Identify which cell holds the provided text, then report its (x, y) central coordinate. 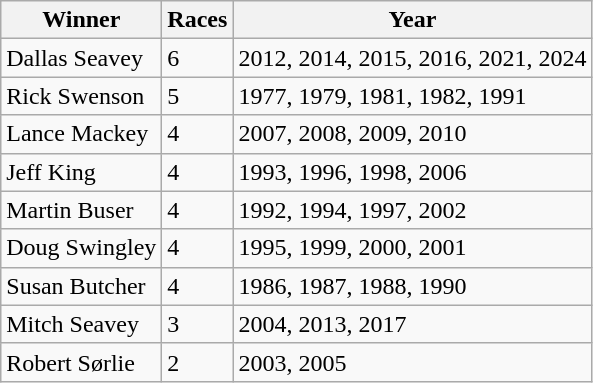
3 (198, 324)
2007, 2008, 2009, 2010 (412, 134)
1995, 1999, 2000, 2001 (412, 248)
Doug Swingley (82, 248)
Susan Butcher (82, 286)
2004, 2013, 2017 (412, 324)
2003, 2005 (412, 362)
2 (198, 362)
6 (198, 58)
Dallas Seavey (82, 58)
5 (198, 96)
Jeff King (82, 172)
1977, 1979, 1981, 1982, 1991 (412, 96)
Year (412, 20)
Races (198, 20)
2012, 2014, 2015, 2016, 2021, 2024 (412, 58)
1993, 1996, 1998, 2006 (412, 172)
Lance Mackey (82, 134)
Mitch Seavey (82, 324)
Winner (82, 20)
Martin Buser (82, 210)
1992, 1994, 1997, 2002 (412, 210)
Rick Swenson (82, 96)
1986, 1987, 1988, 1990 (412, 286)
Robert Sørlie (82, 362)
